Search for the cell housing the specified text and yield its (X, Y) center coordinate. 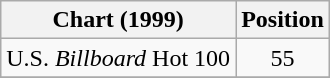
U.S. Billboard Hot 100 (118, 58)
55 (283, 58)
Chart (1999) (118, 20)
Position (283, 20)
